Determine the [x, y] coordinate at the center of the cell enclosing the given text.  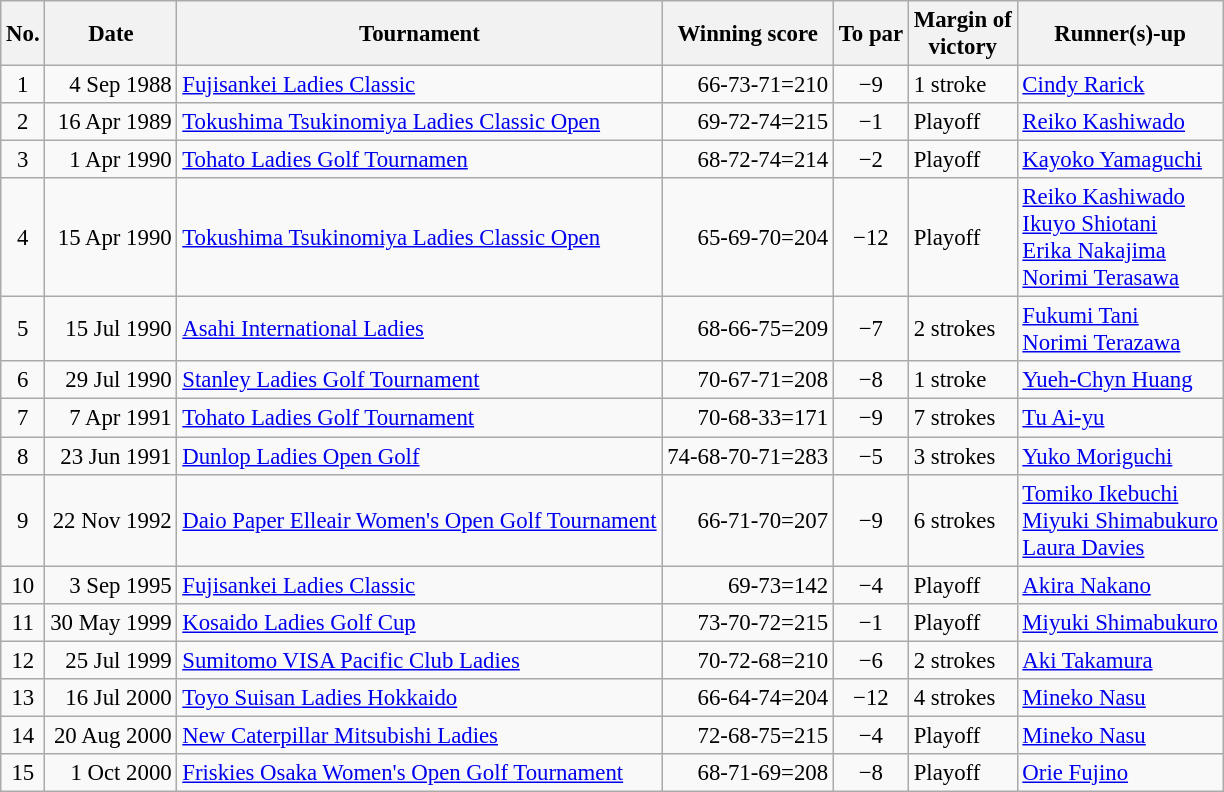
66-64-74=204 [748, 698]
8 [23, 456]
Miyuki Shimabukuro [1120, 622]
3 Sep 1995 [111, 585]
16 Apr 1989 [111, 122]
68-72-74=214 [748, 160]
Tu Ai-yu [1120, 418]
Asahi International Ladies [420, 330]
1 Oct 2000 [111, 773]
1 Apr 1990 [111, 160]
Stanley Ladies Golf Tournament [420, 381]
69-73=142 [748, 585]
Tournament [420, 34]
29 Jul 1990 [111, 381]
11 [23, 622]
Reiko Kashiwado Ikuyo Shiotani Erika Nakajima Norimi Terasawa [1120, 238]
Cindy Rarick [1120, 85]
Runner(s)-up [1120, 34]
Dunlop Ladies Open Golf [420, 456]
3 [23, 160]
1 [23, 85]
Date [111, 34]
69-72-74=215 [748, 122]
Fukumi Tani Norimi Terazawa [1120, 330]
No. [23, 34]
65-69-70=204 [748, 238]
23 Jun 1991 [111, 456]
Toyo Suisan Ladies Hokkaido [420, 698]
Friskies Osaka Women's Open Golf Tournament [420, 773]
9 [23, 520]
7 Apr 1991 [111, 418]
68-66-75=209 [748, 330]
16 Jul 2000 [111, 698]
25 Jul 1999 [111, 660]
Reiko Kashiwado [1120, 122]
New Caterpillar Mitsubishi Ladies [420, 735]
Orie Fujino [1120, 773]
30 May 1999 [111, 622]
−7 [870, 330]
Daio Paper Elleair Women's Open Golf Tournament [420, 520]
20 Aug 2000 [111, 735]
Kosaido Ladies Golf Cup [420, 622]
4 strokes [962, 698]
15 Jul 1990 [111, 330]
Tohato Ladies Golf Tournamen [420, 160]
70-72-68=210 [748, 660]
66-73-71=210 [748, 85]
22 Nov 1992 [111, 520]
15 [23, 773]
70-67-71=208 [748, 381]
6 strokes [962, 520]
2 [23, 122]
−2 [870, 160]
6 [23, 381]
Margin ofvictory [962, 34]
15 Apr 1990 [111, 238]
72-68-75=215 [748, 735]
12 [23, 660]
73-70-72=215 [748, 622]
3 strokes [962, 456]
4 [23, 238]
10 [23, 585]
5 [23, 330]
Sumitomo VISA Pacific Club Ladies [420, 660]
Tomiko Ikebuchi Miyuki Shimabukuro Laura Davies [1120, 520]
4 Sep 1988 [111, 85]
68-71-69=208 [748, 773]
Tohato Ladies Golf Tournament [420, 418]
7 strokes [962, 418]
−6 [870, 660]
14 [23, 735]
−5 [870, 456]
To par [870, 34]
74-68-70-71=283 [748, 456]
70-68-33=171 [748, 418]
Akira Nakano [1120, 585]
Winning score [748, 34]
7 [23, 418]
Kayoko Yamaguchi [1120, 160]
Yuko Moriguchi [1120, 456]
Aki Takamura [1120, 660]
Yueh-Chyn Huang [1120, 381]
13 [23, 698]
66-71-70=207 [748, 520]
